Locate the cell with the specified text and output its (X, Y) center coordinate. 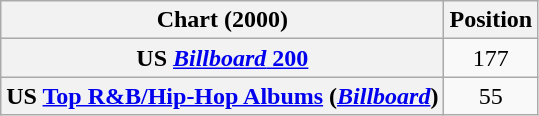
US Top R&B/Hip-Hop Albums (Billboard) (222, 96)
Position (491, 20)
177 (491, 58)
Chart (2000) (222, 20)
US Billboard 200 (222, 58)
55 (491, 96)
